Detect which cell encompasses the target text, then output its [x, y] center coordinate. 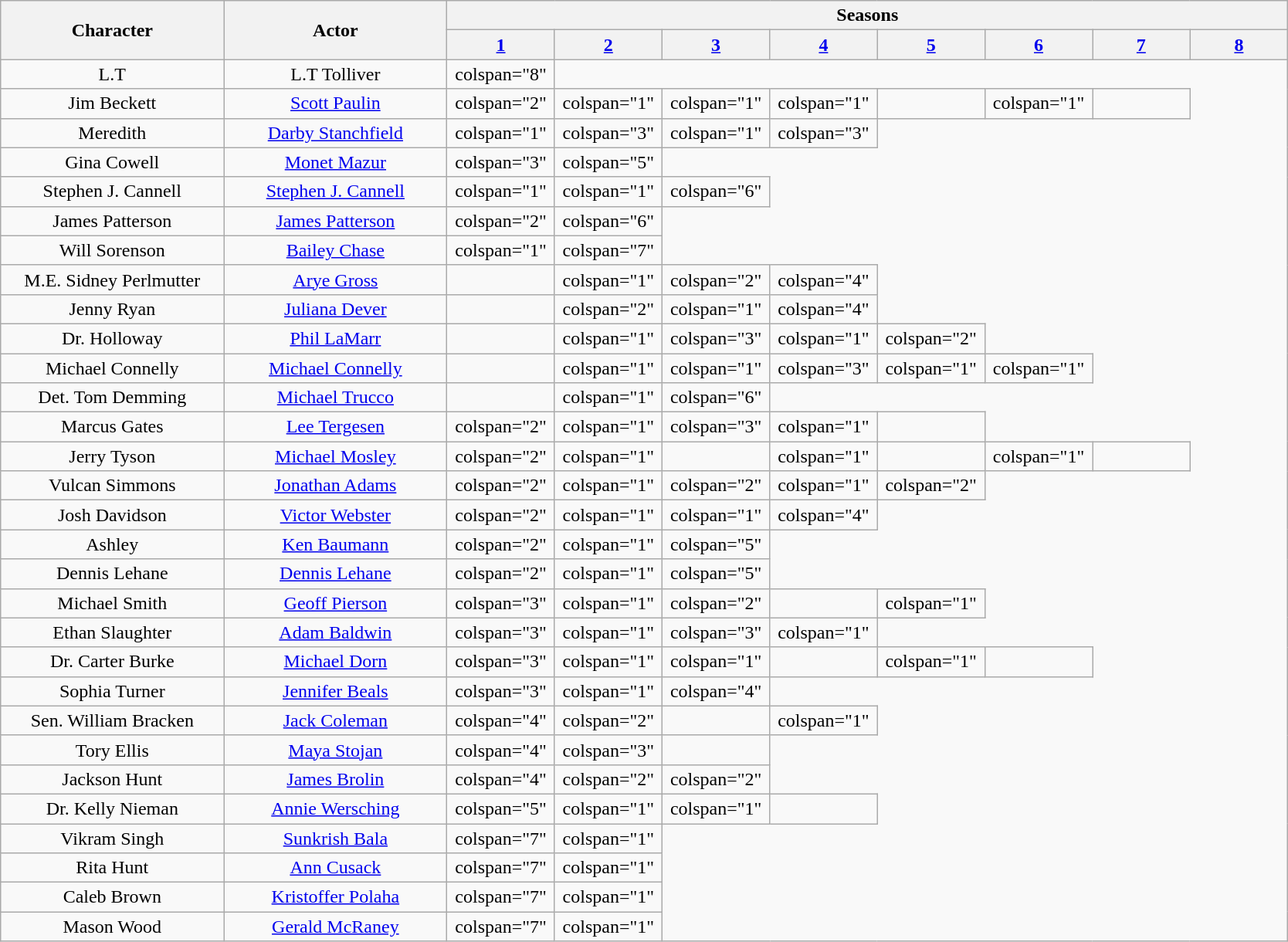
Maya Stojan [335, 750]
Ken Baumann [335, 544]
Josh Davidson [113, 515]
Victor Webster [335, 515]
Rita Hunt [113, 868]
Geoff Pierson [335, 603]
Jennifer Beals [335, 691]
Marcus Gates [113, 427]
L.T Tolliver [335, 74]
James Brolin [335, 779]
Jackson Hunt [113, 779]
colspan="8" [500, 74]
Sen. William Bracken [113, 720]
Det. Tom Demming [113, 398]
Ashley [113, 544]
Lee Tergesen [335, 427]
Seasons [868, 15]
Kristoffer Polaha [335, 897]
Phil LaMarr [335, 338]
Darby Stanchfield [335, 133]
3 [715, 45]
Jack Coleman [335, 720]
7 [1141, 45]
Monet Mazur [335, 162]
Ethan Slaughter [113, 632]
Vulcan Simmons [113, 486]
Jonathan Adams [335, 486]
Arye Gross [335, 280]
Dr. Carter Burke [113, 662]
Jenny Ryan [113, 309]
Jerry Tyson [113, 456]
Sophia Turner [113, 691]
Jim Beckett [113, 103]
Meredith [113, 133]
Mason Wood [113, 927]
Will Sorenson [113, 250]
2 [608, 45]
5 [931, 45]
Ann Cusack [335, 868]
Character [113, 30]
Dr. Kelly Nieman [113, 808]
1 [500, 45]
Adam Baldwin [335, 632]
8 [1239, 45]
Gina Cowell [113, 162]
Actor [335, 30]
Michael Smith [113, 603]
6 [1038, 45]
Scott Paulin [335, 103]
M.E. Sidney Perlmutter [113, 280]
Gerald McRaney [335, 927]
4 [823, 45]
Michael Mosley [335, 456]
Vikram Singh [113, 838]
Sunkrish Bala [335, 838]
Michael Dorn [335, 662]
Caleb Brown [113, 897]
Dr. Holloway [113, 338]
Michael Trucco [335, 398]
Tory Ellis [113, 750]
Juliana Dever [335, 309]
Bailey Chase [335, 250]
L.T [113, 74]
Annie Wersching [335, 808]
